Find where the given text appears and provide that cell's center as [X, Y] coordinate. 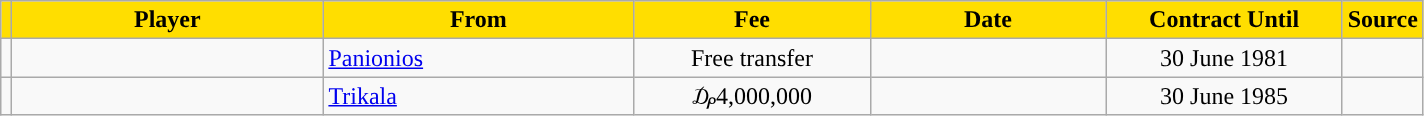
Panionios [478, 58]
30 June 1985 [1224, 96]
Source [1382, 20]
From [478, 20]
30 June 1981 [1224, 58]
Trikala [478, 96]
₯4,000,000 [752, 96]
Fee [752, 20]
Free transfer [752, 58]
Date [988, 20]
Player [168, 20]
Contract Until [1224, 20]
